Determine the (x, y) coordinate at the center of the cell enclosing the given text.  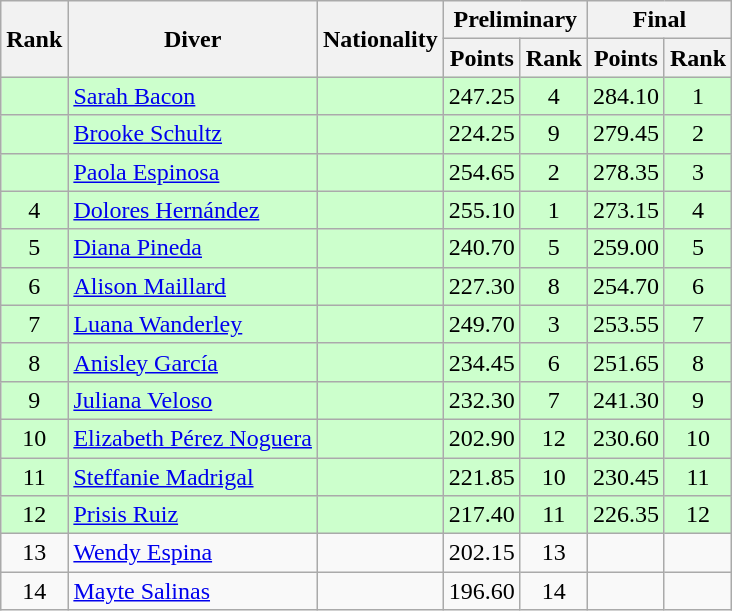
234.45 (482, 362)
279.45 (626, 134)
Wendy Espina (193, 553)
Brooke Schultz (193, 134)
Prisis Ruiz (193, 515)
247.25 (482, 96)
227.30 (482, 286)
Luana Wanderley (193, 324)
249.70 (482, 324)
Final (659, 20)
226.35 (626, 515)
221.85 (482, 477)
Anisley García (193, 362)
284.10 (626, 96)
255.10 (482, 210)
Alison Maillard (193, 286)
251.65 (626, 362)
Nationality (380, 39)
254.70 (626, 286)
Mayte Salinas (193, 591)
Dolores Hernández (193, 210)
Juliana Veloso (193, 400)
196.60 (482, 591)
Diver (193, 39)
Steffanie Madrigal (193, 477)
Elizabeth Pérez Noguera (193, 438)
273.15 (626, 210)
Diana Pineda (193, 248)
202.90 (482, 438)
Preliminary (515, 20)
240.70 (482, 248)
253.55 (626, 324)
241.30 (626, 400)
232.30 (482, 400)
224.25 (482, 134)
254.65 (482, 172)
Sarah Bacon (193, 96)
217.40 (482, 515)
230.45 (626, 477)
202.15 (482, 553)
Paola Espinosa (193, 172)
278.35 (626, 172)
259.00 (626, 248)
230.60 (626, 438)
